Detect which cell encompasses the target text, then output its (X, Y) center coordinate. 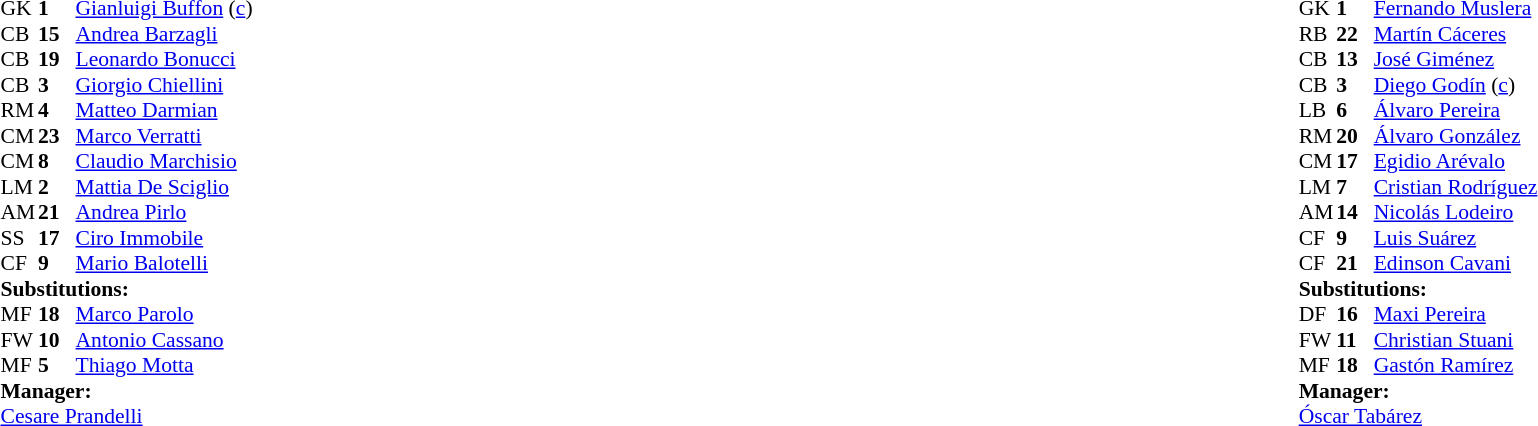
Martín Cáceres (1456, 34)
Matteo Darmian (164, 111)
Nicolás Lodeiro (1456, 213)
6 (1355, 111)
DF (1318, 315)
Cristian Rodríguez (1456, 187)
7 (1355, 187)
LB (1318, 111)
Diego Godín (c) (1456, 85)
Claudio Marchisio (164, 161)
Marco Verratti (164, 136)
Andrea Barzagli (164, 34)
RB (1318, 34)
Álvaro González (1456, 136)
SS (19, 238)
Marco Parolo (164, 315)
Mario Balotelli (164, 263)
15 (57, 34)
Edinson Cavani (1456, 263)
8 (57, 161)
5 (57, 365)
Antonio Cassano (164, 340)
16 (1355, 315)
22 (1355, 34)
Egidio Arévalo (1456, 161)
14 (1355, 213)
Andrea Pirlo (164, 213)
4 (57, 111)
Gastón Ramírez (1456, 365)
Giorgio Chiellini (164, 85)
Maxi Pereira (1456, 315)
13 (1355, 59)
Luis Suárez (1456, 238)
11 (1355, 340)
2 (57, 187)
Álvaro Pereira (1456, 111)
19 (57, 59)
Mattia De Sciglio (164, 187)
Ciro Immobile (164, 238)
20 (1355, 136)
10 (57, 340)
Thiago Motta (164, 365)
José Giménez (1456, 59)
23 (57, 136)
Christian Stuani (1456, 340)
Leonardo Bonucci (164, 59)
